Find where the given text appears and provide that cell's center as (X, Y) coordinate. 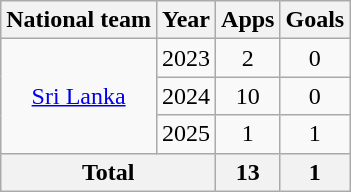
2023 (186, 58)
2025 (186, 134)
2 (248, 58)
10 (248, 96)
Year (186, 20)
Goals (315, 20)
Sri Lanka (79, 96)
13 (248, 172)
National team (79, 20)
Total (108, 172)
2024 (186, 96)
Apps (248, 20)
